Identify which cell holds the provided text, then report its (x, y) central coordinate. 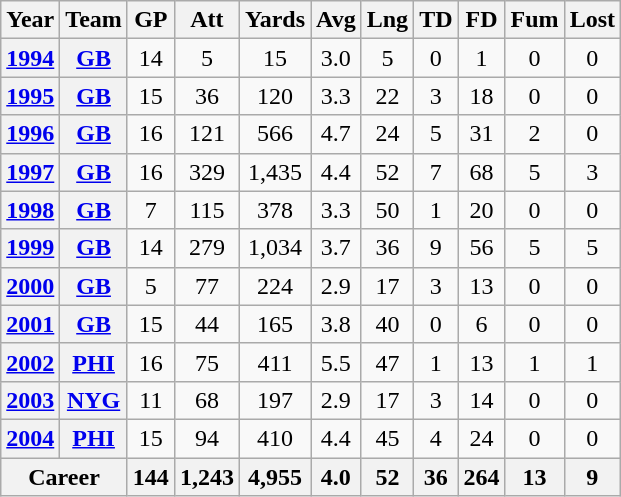
2 (534, 134)
121 (206, 134)
GP (150, 20)
3.7 (336, 248)
5.5 (336, 362)
40 (387, 324)
Team (94, 20)
2000 (30, 286)
94 (206, 438)
264 (482, 477)
22 (387, 96)
3.0 (336, 58)
120 (274, 96)
144 (150, 477)
45 (387, 438)
Yards (274, 20)
4.0 (336, 477)
411 (274, 362)
2004 (30, 438)
4,955 (274, 477)
4 (436, 438)
Att (206, 20)
6 (482, 324)
50 (387, 210)
Career (64, 477)
115 (206, 210)
1998 (30, 210)
20 (482, 210)
410 (274, 438)
1,034 (274, 248)
1997 (30, 172)
18 (482, 96)
329 (206, 172)
165 (274, 324)
197 (274, 400)
4.7 (336, 134)
56 (482, 248)
1,435 (274, 172)
378 (274, 210)
FD (482, 20)
47 (387, 362)
31 (482, 134)
1994 (30, 58)
1999 (30, 248)
Lng (387, 20)
1996 (30, 134)
Avg (336, 20)
566 (274, 134)
224 (274, 286)
Year (30, 20)
2003 (30, 400)
2001 (30, 324)
279 (206, 248)
75 (206, 362)
2002 (30, 362)
NYG (94, 400)
Lost (592, 20)
3.8 (336, 324)
TD (436, 20)
11 (150, 400)
1,243 (206, 477)
Fum (534, 20)
77 (206, 286)
1995 (30, 96)
44 (206, 324)
